Find where the given text appears and provide that cell's center as (X, Y) coordinate. 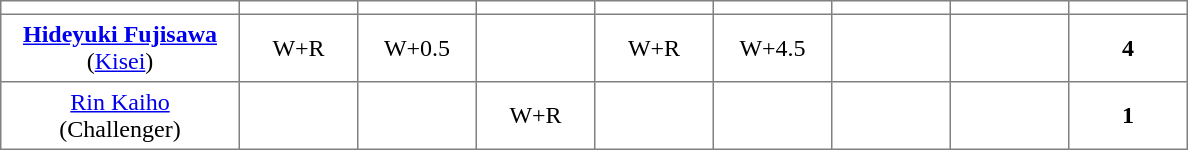
W+4.5 (772, 48)
W+0.5 (417, 48)
4 (1128, 48)
Rin Kaiho (Challenger) (120, 116)
1 (1128, 116)
Hideyuki Fujisawa (Kisei) (120, 48)
